Find where the given text appears and provide that cell's center as (x, y) coordinate. 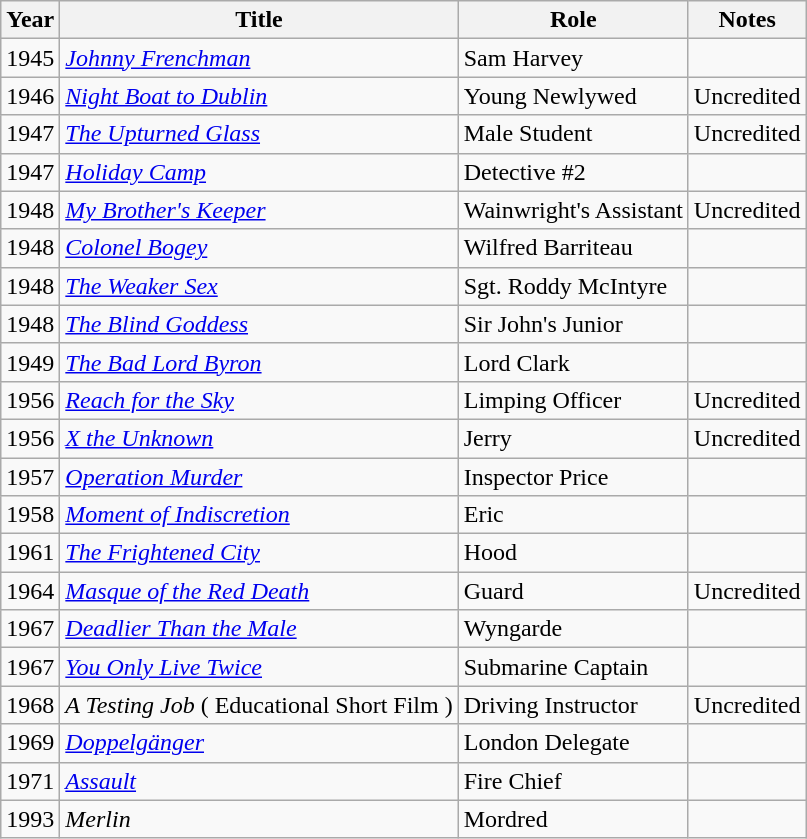
Night Boat to Dublin (259, 96)
Assault (259, 781)
Wainwright's Assistant (573, 210)
Eric (573, 515)
Merlin (259, 819)
The Weaker Sex (259, 286)
Sir John's Junior (573, 324)
Driving Instructor (573, 705)
Fire Chief (573, 781)
Mordred (573, 819)
1949 (30, 362)
1958 (30, 515)
Deadlier Than the Male (259, 629)
Doppelgänger (259, 743)
Inspector Price (573, 477)
Title (259, 20)
1964 (30, 591)
Wyngarde (573, 629)
Holiday Camp (259, 172)
The Bad Lord Byron (259, 362)
1957 (30, 477)
Wilfred Barriteau (573, 248)
Role (573, 20)
1946 (30, 96)
Submarine Captain (573, 667)
A Testing Job ( Educational Short Film ) (259, 705)
Young Newlywed (573, 96)
Operation Murder (259, 477)
Detective #2 (573, 172)
Masque of the Red Death (259, 591)
Sgt. Roddy McIntyre (573, 286)
1961 (30, 553)
Notes (747, 20)
Male Student (573, 134)
The Frightened City (259, 553)
Hood (573, 553)
Colonel Bogey (259, 248)
X the Unknown (259, 438)
Guard (573, 591)
Lord Clark (573, 362)
Limping Officer (573, 400)
The Upturned Glass (259, 134)
1971 (30, 781)
The Blind Goddess (259, 324)
1968 (30, 705)
Reach for the Sky (259, 400)
Moment of Indiscretion (259, 515)
You Only Live Twice (259, 667)
Sam Harvey (573, 58)
London Delegate (573, 743)
1969 (30, 743)
1993 (30, 819)
1945 (30, 58)
Johnny Frenchman (259, 58)
Year (30, 20)
Jerry (573, 438)
My Brother's Keeper (259, 210)
